Pinpoint the cell where the given text exists, returning its [x, y] midpoint coordinate. 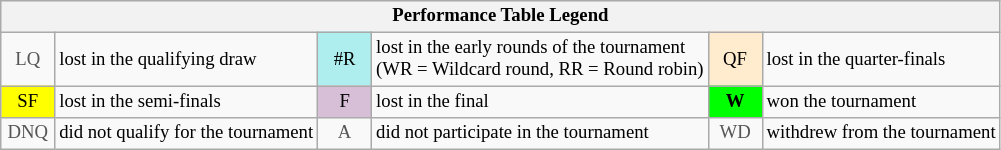
lost in the semi-finals [186, 102]
SF [28, 102]
W [735, 102]
WD [735, 134]
lost in the early rounds of the tournament(WR = Wildcard round, RR = Round robin) [540, 60]
#R [345, 60]
A [345, 134]
QF [735, 60]
lost in the qualifying draw [186, 60]
did not qualify for the tournament [186, 134]
won the tournament [881, 102]
lost in the final [540, 102]
F [345, 102]
DNQ [28, 134]
did not participate in the tournament [540, 134]
Performance Table Legend [500, 16]
lost in the quarter-finals [881, 60]
LQ [28, 60]
withdrew from the tournament [881, 134]
